Return the (x, y) coordinate for the center point of the cell that contains the specified text.  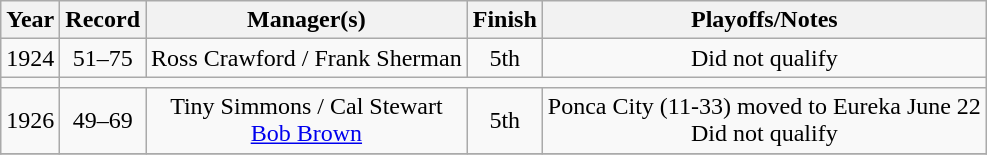
Ponca City (11-33) moved to Eureka June 22Did not qualify (764, 120)
Did not qualify (764, 58)
1924 (30, 58)
49–69 (103, 120)
Record (103, 20)
51–75 (103, 58)
Ross Crawford / Frank Sherman (307, 58)
1926 (30, 120)
Tiny Simmons / Cal Stewart Bob Brown (307, 120)
Finish (504, 20)
Playoffs/Notes (764, 20)
Manager(s) (307, 20)
Year (30, 20)
